Extract the [X, Y] coordinate from the center of the cell holding the provided text.  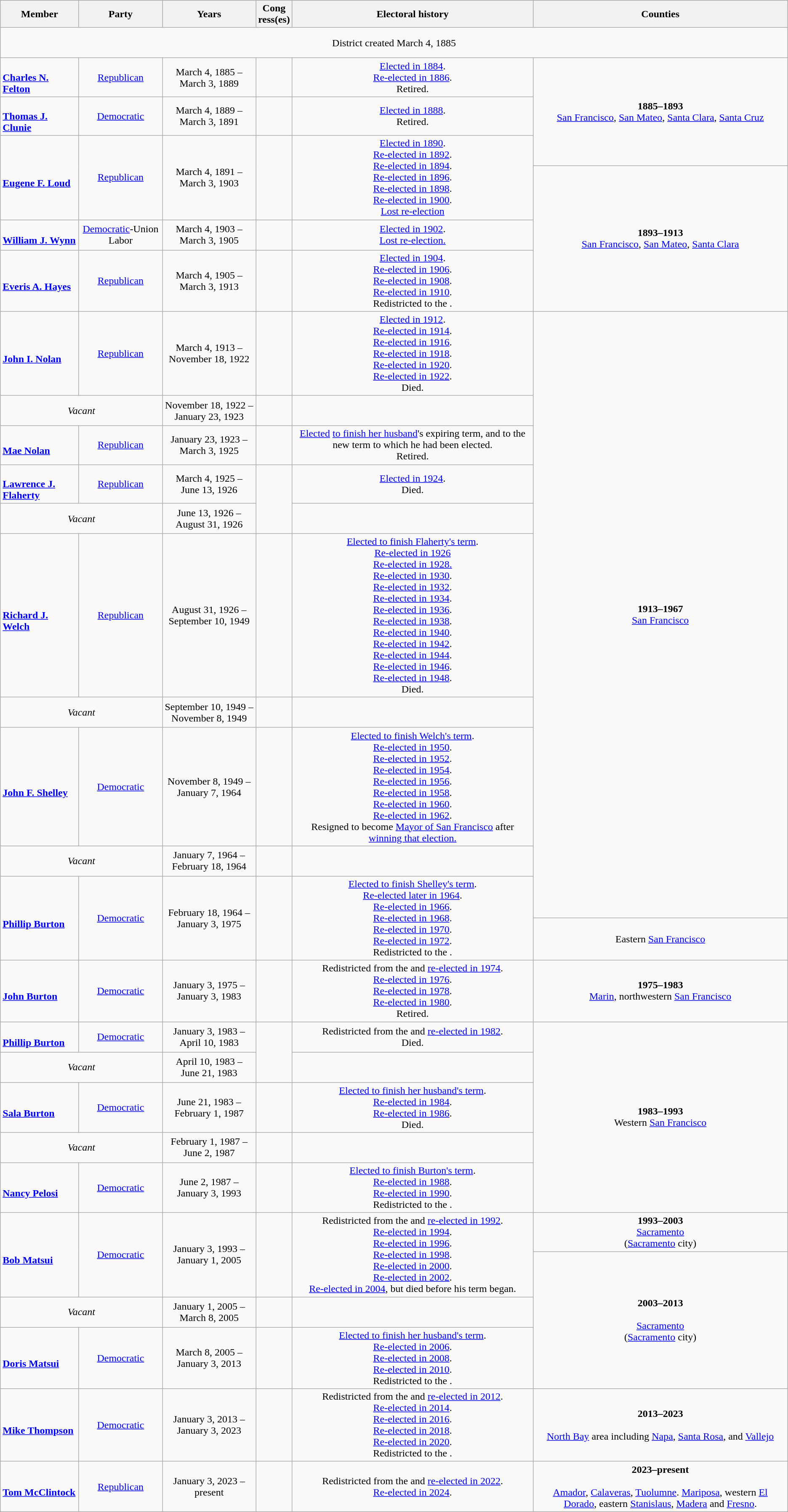
Member [40, 14]
June 13, 1926 –August 31, 1926 [209, 518]
Party [120, 14]
January 1, 2005 –March 8, 2005 [209, 1312]
January 23, 1923 –March 3, 1925 [209, 445]
Richard J. Welch [40, 615]
March 4, 1913 –November 18, 1922 [209, 353]
Mae Nolan [40, 445]
January 7, 1964 –February 18, 1964 [209, 861]
March 8, 2005 –January 3, 2013 [209, 1358]
1913–1967San Francisco [660, 615]
2023–presentAmador, Calaveras, Tuolumne. Mariposa, western El Dorado, eastern Stanislaus, Madera and Fresno. [660, 1487]
John Burton [40, 991]
March 4, 1925 –June 13, 1926 [209, 484]
January 3, 1983 –April 10, 1983 [209, 1037]
Redistricted from the and re-elected in 2022.Re-elected in 2024. [413, 1487]
Nancy Pelosi [40, 1188]
August 31, 1926 –September 10, 1949 [209, 615]
March 4, 1889 –March 3, 1891 [209, 116]
Elected in 1902.Lost re-election. [413, 235]
Redistricted from the and re-elected in 1974.Re-elected in 1976.Re-elected in 1978.Re-elected in 1980.Retired. [413, 991]
Redistricted from the and re-elected in 2012.Re-elected in 2014.Re-elected in 2016.Re-elected in 2018.Re-elected in 2020.Redistricted to the . [413, 1425]
John I. Nolan [40, 353]
2003–2013Sacramento(Sacramento city) [660, 1320]
Bob Matsui [40, 1255]
Electoral history [413, 14]
November 8, 1949 –January 7, 1964 [209, 787]
District created March 4, 1885 [394, 43]
Eugene F. Loud [40, 178]
Democratic-Union Labor [120, 235]
1885–1893San Francisco, San Mateo, Santa Clara, Santa Cruz [660, 112]
January 3, 1975 –January 3, 1983 [209, 991]
Elected in 1904.Re-elected in 1906.Re-elected in 1908.Re-elected in 1910.Redistricted to the . [413, 281]
June 2, 1987 –January 3, 1993 [209, 1188]
Eastern San Francisco [660, 939]
Elected in 1924.Died. [413, 484]
January 3, 2013 –January 3, 2023 [209, 1425]
1983–1993Western San Francisco [660, 1117]
January 3, 2023 –present [209, 1487]
1893–1913San Francisco, San Mateo, Santa Clara [660, 239]
1993–2003Sacramento(Sacramento city) [660, 1232]
June 21, 1983 –February 1, 1987 [209, 1107]
2013–2023North Bay area including Napa, Santa Rosa, and Vallejo [660, 1425]
Elected to finish her husband's expiring term, and to the new term to which he had been elected.Retired. [413, 445]
John F. Shelley [40, 787]
Elected to finish Burton's term.Re-elected in 1988.Re-elected in 1990.Redistricted to the . [413, 1188]
Counties [660, 14]
Elected in 1912.Re-elected in 1914.Re-elected in 1916.Re-elected in 1918.Re-elected in 1920.Re-elected in 1922.Died. [413, 353]
1975–1983Marin, northwestern San Francisco [660, 991]
February 18, 1964 –January 3, 1975 [209, 918]
Years [209, 14]
January 3, 1993 –January 1, 2005 [209, 1255]
Mike Thompson [40, 1425]
Charles N. Felton [40, 77]
March 4, 1905 –March 3, 1913 [209, 281]
Redistricted from the and re-elected in 1982.Died. [413, 1037]
Elected to finish her husband's term.Re-elected in 1984.Re-elected in 1986.Died. [413, 1107]
March 4, 1903 –March 3, 1905 [209, 235]
Elected in 1890.Re-elected in 1892.Re-elected in 1894.Re-elected in 1896.Re-elected in 1898.Re-elected in 1900.Lost re-election [413, 178]
March 4, 1885 –March 3, 1889 [209, 77]
September 10, 1949 –November 8, 1949 [209, 712]
March 4, 1891 –March 3, 1903 [209, 178]
November 18, 1922 –January 23, 1923 [209, 411]
February 1, 1987 –June 2, 1987 [209, 1148]
Elected in 1884.Re-elected in 1886.Retired. [413, 77]
Sala Burton [40, 1107]
Elected in 1888.Retired. [413, 116]
Everis A. Hayes [40, 281]
Doris Matsui [40, 1358]
Tom McClintock [40, 1487]
April 10, 1983 –June 21, 1983 [209, 1067]
Elected to finish her husband's term.Re-elected in 2006.Re-elected in 2008.Re-elected in 2010.Redistricted to the . [413, 1358]
Thomas J. Clunie [40, 116]
Lawrence J. Flaherty [40, 484]
William J. Wynn [40, 235]
Congress(es) [274, 14]
